Identify which cell holds the provided text, then report its [x, y] central coordinate. 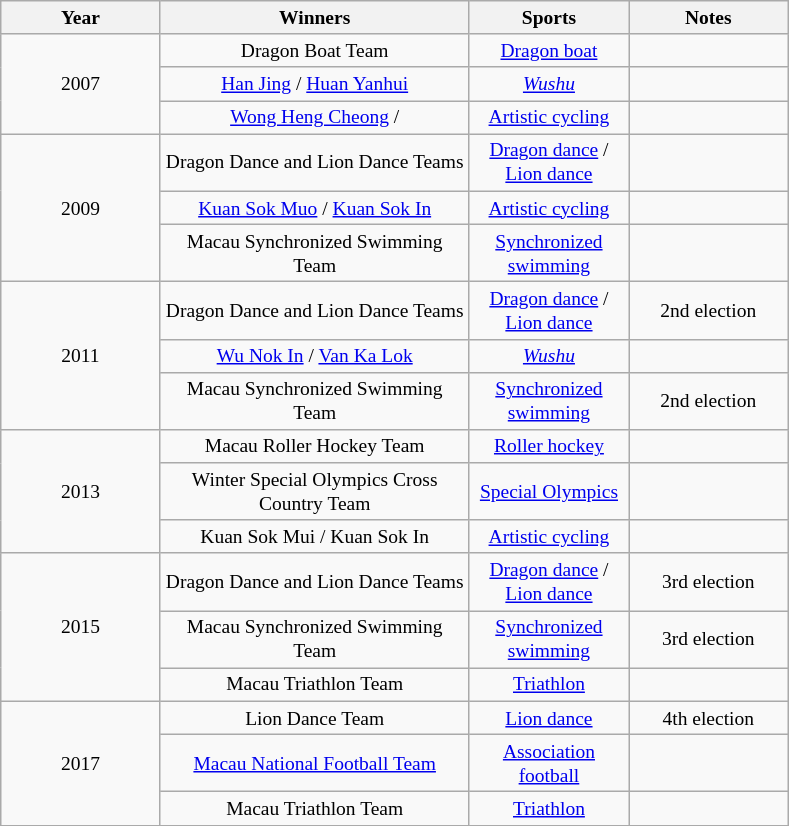
Dragon boat [548, 50]
Special Olympics [548, 492]
Winners [314, 18]
Roller hockey [548, 446]
Lion Dance Team [314, 718]
Year [80, 18]
2007 [80, 84]
2013 [80, 492]
Notes [708, 18]
Dragon Boat Team [314, 50]
Association football [548, 764]
Macau Roller Hockey Team [314, 446]
2017 [80, 763]
Wong Heng Cheong / [314, 118]
2009 [80, 208]
2015 [80, 627]
Macau National Football Team [314, 764]
Winter Special Olympics Cross Country Team [314, 492]
Lion dance [548, 718]
Han Jing / Huan Yanhui [314, 84]
Sports [548, 18]
Kuan Sok Muo / Kuan Sok In [314, 208]
Kuan Sok Mui / Kuan Sok In [314, 536]
4th election [708, 718]
2011 [80, 356]
Wu Nok In / Van Ka Lok [314, 356]
